Find where the given text appears and provide that cell's center as (X, Y) coordinate. 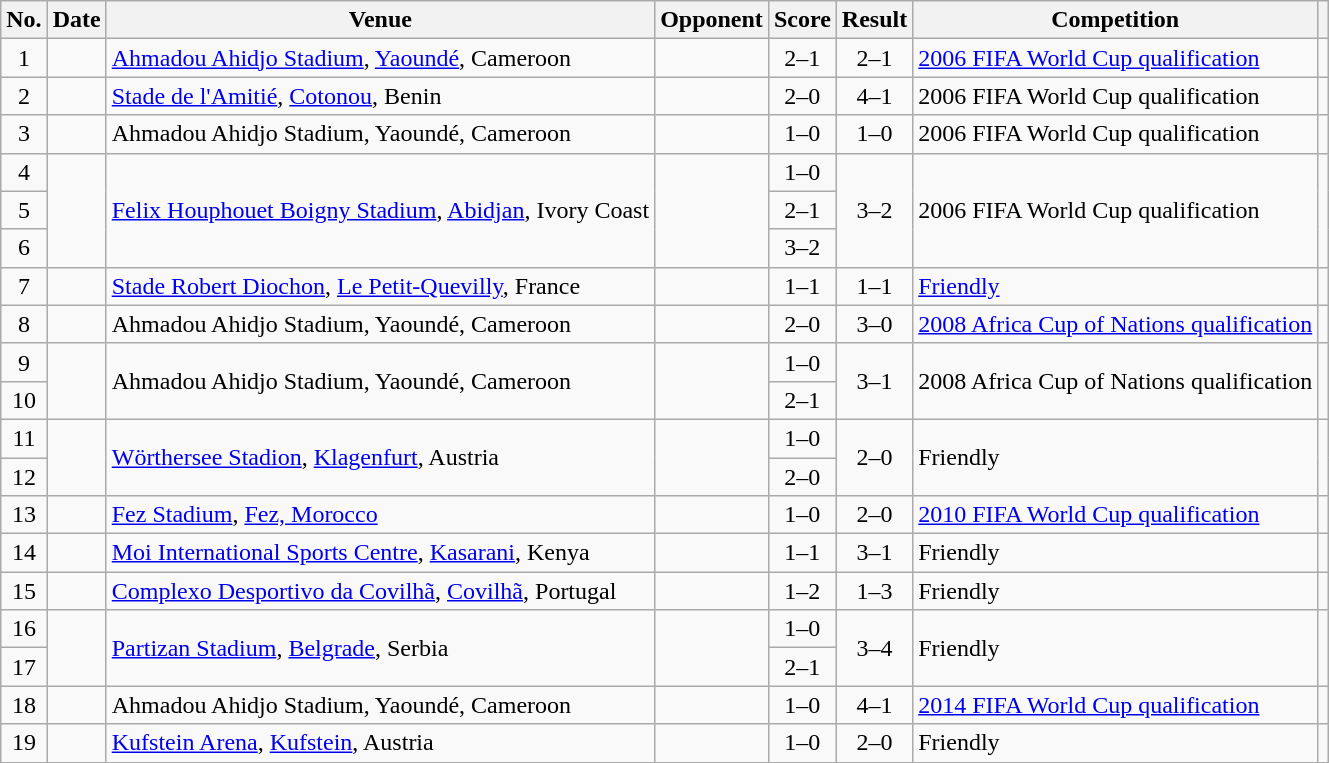
10 (24, 400)
1 (24, 58)
13 (24, 515)
19 (24, 743)
16 (24, 629)
2014 FIFA World Cup qualification (1116, 705)
Opponent (712, 20)
Partizan Stadium, Belgrade, Serbia (380, 648)
Venue (380, 20)
3 (24, 134)
Score (802, 20)
18 (24, 705)
Complexo Desportivo da Covilhã, Covilhã, Portugal (380, 591)
17 (24, 667)
Date (76, 20)
2010 FIFA World Cup qualification (1116, 515)
1–3 (874, 591)
8 (24, 324)
Fez Stadium, Fez, Morocco (380, 515)
7 (24, 286)
Result (874, 20)
14 (24, 553)
1–2 (802, 591)
4 (24, 172)
11 (24, 438)
3–0 (874, 324)
12 (24, 477)
Wörthersee Stadion, Klagenfurt, Austria (380, 457)
6 (24, 248)
Competition (1116, 20)
9 (24, 362)
2 (24, 96)
Stade Robert Diochon, Le Petit-Quevilly, France (380, 286)
Stade de l'Amitié, Cotonou, Benin (380, 96)
5 (24, 210)
Felix Houphouet Boigny Stadium, Abidjan, Ivory Coast (380, 210)
Kufstein Arena, Kufstein, Austria (380, 743)
Moi International Sports Centre, Kasarani, Kenya (380, 553)
No. (24, 20)
3–4 (874, 648)
15 (24, 591)
